Extract the [x, y] coordinate from the center of the cell holding the provided text.  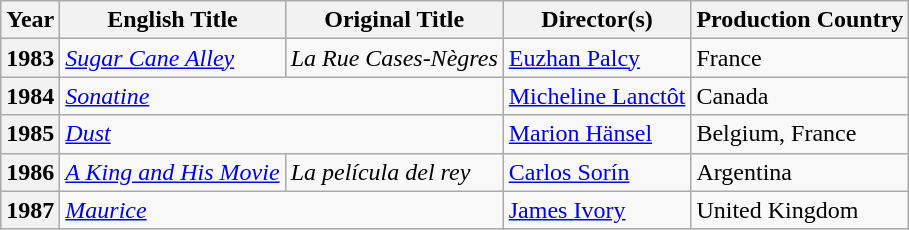
Original Title [394, 20]
Production Country [800, 20]
Maurice [282, 210]
Year [30, 20]
United Kingdom [800, 210]
Sugar Cane Alley [172, 58]
Carlos Sorín [597, 172]
La Rue Cases-Nègres [394, 58]
Belgium, France [800, 134]
1987 [30, 210]
Canada [800, 96]
1986 [30, 172]
A King and His Movie [172, 172]
Argentina [800, 172]
Sonatine [282, 96]
Marion Hänsel [597, 134]
Dust [282, 134]
France [800, 58]
Euzhan Palcy [597, 58]
La película del rey [394, 172]
English Title [172, 20]
1984 [30, 96]
Director(s) [597, 20]
1985 [30, 134]
Micheline Lanctôt [597, 96]
1983 [30, 58]
James Ivory [597, 210]
